From the cell containing the given text, extract its center point as (x, y) coordinate. 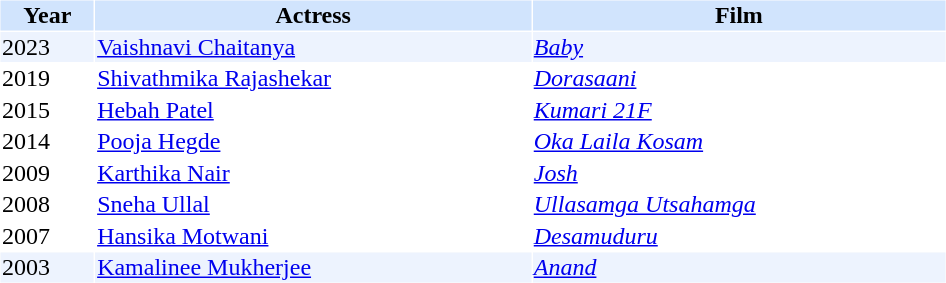
2023 (47, 47)
2019 (47, 79)
Shivathmika Rajashekar (314, 79)
Film (738, 15)
Hansika Motwani (314, 236)
2015 (47, 110)
Anand (738, 267)
2003 (47, 267)
Year (47, 15)
Actress (314, 15)
Vaishnavi Chaitanya (314, 47)
2009 (47, 173)
2007 (47, 236)
2014 (47, 141)
Josh (738, 173)
Sneha Ullal (314, 205)
Oka Laila Kosam (738, 141)
Ullasamga Utsahamga (738, 205)
2008 (47, 205)
Pooja Hegde (314, 141)
Desamuduru (738, 236)
Hebah Patel (314, 110)
Dorasaani (738, 79)
Karthika Nair (314, 173)
Baby (738, 47)
Kumari 21F (738, 110)
Kamalinee Mukherjee (314, 267)
